Pinpoint the cell where the given text exists, returning its [x, y] midpoint coordinate. 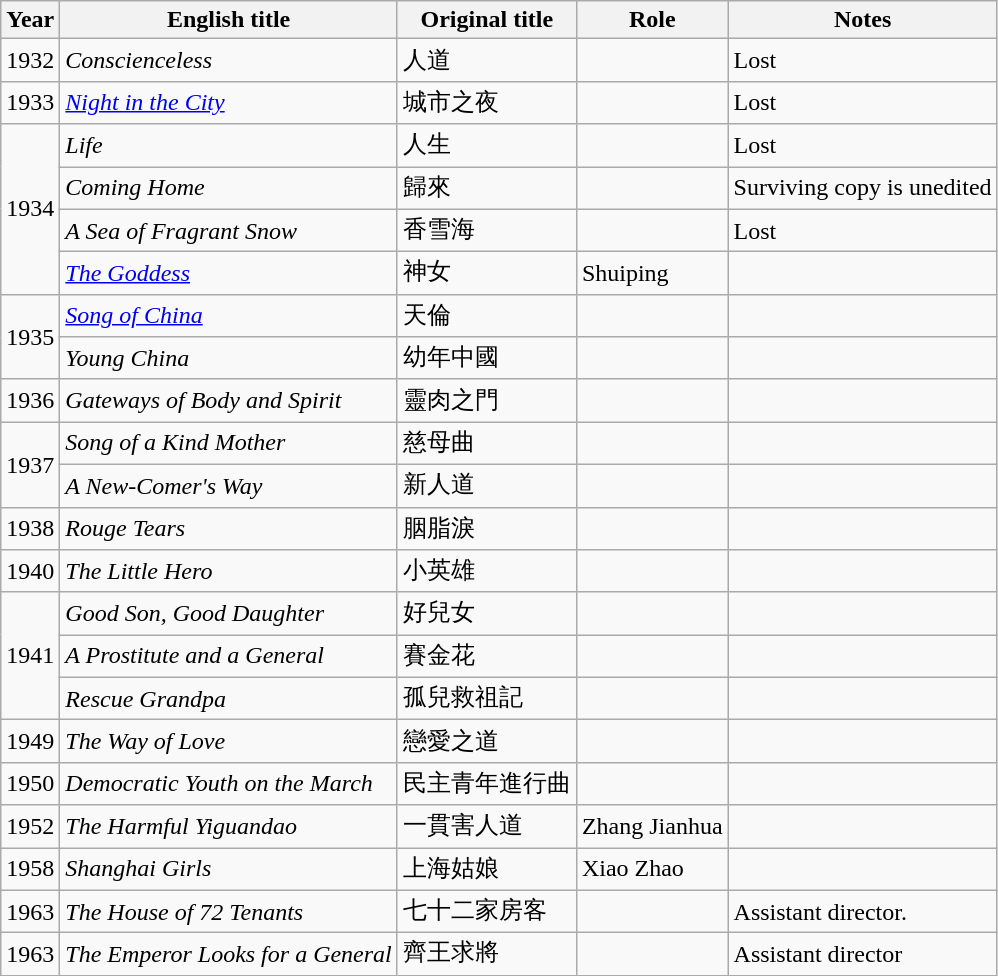
Year [30, 20]
1936 [30, 400]
靈肉之門 [486, 400]
Rescue Grandpa [229, 698]
新人道 [486, 486]
The Way of Love [229, 742]
城市之夜 [486, 102]
1937 [30, 464]
Song of a Kind Mother [229, 444]
一貫害人道 [486, 826]
1958 [30, 870]
1950 [30, 784]
Xiao Zhao [652, 870]
A Prostitute and a General [229, 656]
Coming Home [229, 188]
上海姑娘 [486, 870]
Young China [229, 358]
Democratic Youth on the March [229, 784]
1934 [30, 209]
1940 [30, 572]
Assistant director. [862, 912]
七十二家房客 [486, 912]
English title [229, 20]
歸來 [486, 188]
The Emperor Looks for a General [229, 954]
A Sea of Fragrant Snow [229, 230]
The Goddess [229, 274]
1949 [30, 742]
好兒女 [486, 614]
幼年中國 [486, 358]
Life [229, 146]
胭脂淚 [486, 528]
Gateways of Body and Spirit [229, 400]
香雪海 [486, 230]
戀愛之道 [486, 742]
1933 [30, 102]
Conscienceless [229, 60]
賽金花 [486, 656]
Shanghai Girls [229, 870]
The Little Hero [229, 572]
Surviving copy is unedited [862, 188]
Assistant director [862, 954]
人生 [486, 146]
孤兒救祖記 [486, 698]
Notes [862, 20]
小英雄 [486, 572]
Role [652, 20]
The House of 72 Tenants [229, 912]
1932 [30, 60]
A New-Comer's Way [229, 486]
Good Son, Good Daughter [229, 614]
天倫 [486, 316]
Rouge Tears [229, 528]
民主青年進行曲 [486, 784]
Original title [486, 20]
齊王求將 [486, 954]
神女 [486, 274]
1952 [30, 826]
The Harmful Yiguandao [229, 826]
人道 [486, 60]
Shuiping [652, 274]
Zhang Jianhua [652, 826]
Song of China [229, 316]
Night in the City [229, 102]
1935 [30, 336]
慈母曲 [486, 444]
1941 [30, 656]
1938 [30, 528]
